Locate the cell with the specified text and output its (x, y) center coordinate. 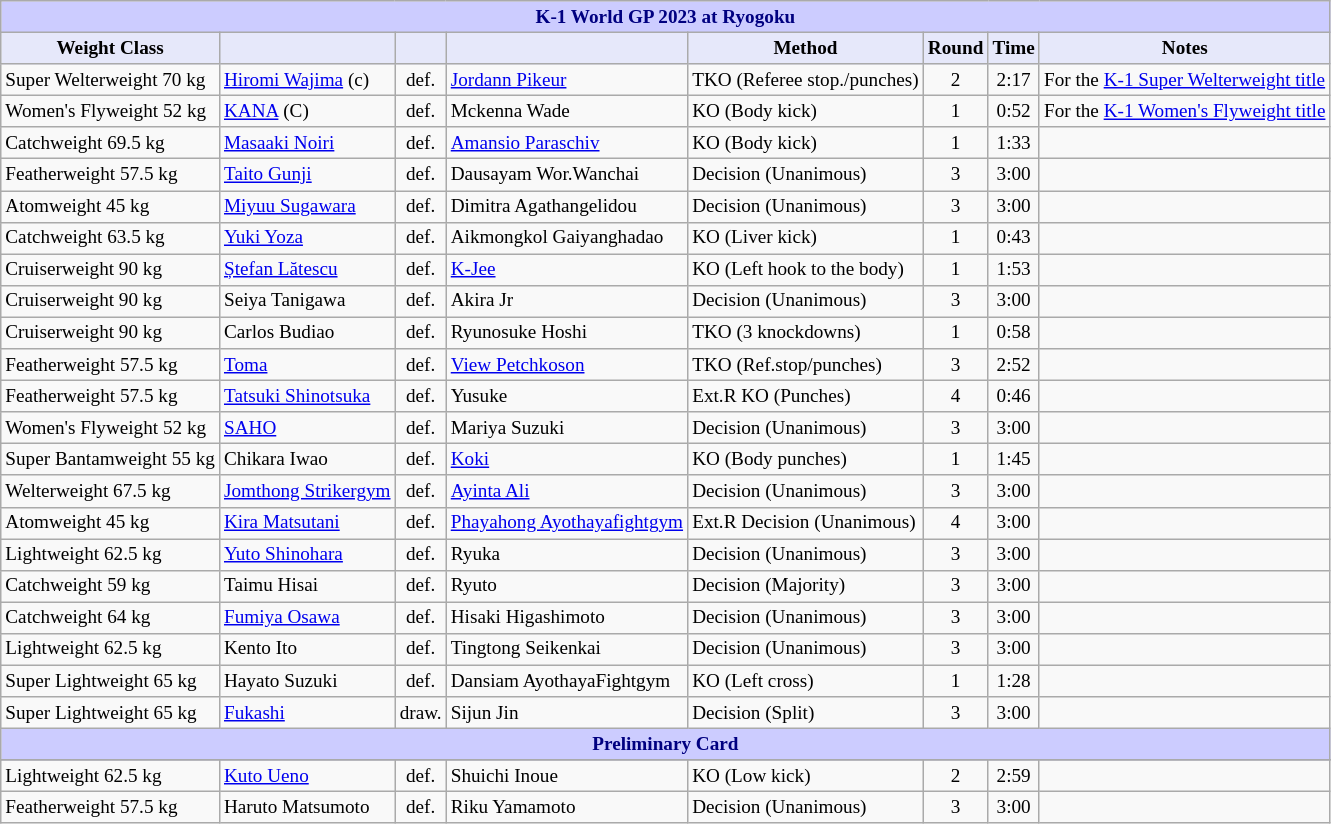
Hiromi Wajima (c) (307, 80)
Fumiya Osawa (307, 618)
Ryunosuke Hoshi (566, 333)
Preliminary Card (666, 744)
Chikara Iwao (307, 460)
Ștefan Lătescu (307, 270)
Catchweight 63.5 kg (110, 238)
KO (Left cross) (806, 681)
Hayato Suzuki (307, 681)
KANA (C) (307, 111)
Phayahong Ayothayafightgym (566, 523)
2:17 (1014, 80)
0:58 (1014, 333)
Taimu Hisai (307, 586)
TKO (Referee stop./punches) (806, 80)
SAHO (307, 428)
Riku Yamamoto (566, 808)
Haruto Matsumoto (307, 808)
Fukashi (307, 713)
Catchweight 69.5 kg (110, 143)
K-Jee (566, 270)
Round (956, 48)
Decision (Majority) (806, 586)
Koki (566, 460)
Decision (Split) (806, 713)
TKO (Ref.stop/punches) (806, 365)
2:52 (1014, 365)
Yuto Shinohara (307, 554)
For the K-1 Women's Flyweight title (1184, 111)
1:53 (1014, 270)
Toma (307, 365)
0:52 (1014, 111)
Ryuto (566, 586)
Super Bantamweight 55 kg (110, 460)
Ryuka (566, 554)
Kento Ito (307, 649)
Hisaki Higashimoto (566, 618)
Weight Class (110, 48)
Yusuke (566, 396)
1:45 (1014, 460)
Super Welterweight 70 kg (110, 80)
TKO (3 knockdowns) (806, 333)
View Petchkoson (566, 365)
Ext.R KO (Punches) (806, 396)
Akira Jr (566, 301)
Amansio Paraschiv (566, 143)
Jomthong Strikergym (307, 491)
draw. (420, 713)
1:28 (1014, 681)
Jordann Pikeur (566, 80)
Carlos Budiao (307, 333)
0:46 (1014, 396)
KO (Low kick) (806, 776)
Masaaki Noiri (307, 143)
1:33 (1014, 143)
Tatsuki Shinotsuka (307, 396)
0:43 (1014, 238)
Dimitra Agathangelidou (566, 206)
Mariya Suzuki (566, 428)
Dansiam AyothayaFightgym (566, 681)
Time (1014, 48)
Miyuu Sugawara (307, 206)
Aikmongkol Gaiyanghadao (566, 238)
Ext.R Decision (Unanimous) (806, 523)
Dausayam Wor.Wanchai (566, 175)
KO (Liver kick) (806, 238)
Method (806, 48)
Seiya Tanigawa (307, 301)
KO (Left hook to the body) (806, 270)
Yuki Yoza (307, 238)
Ayinta Ali (566, 491)
Kira Matsutani (307, 523)
K-1 World GP 2023 at Ryogoku (666, 17)
Kuto Ueno (307, 776)
Taito Gunji (307, 175)
Tingtong Seikenkai (566, 649)
Welterweight 67.5 kg (110, 491)
2:59 (1014, 776)
Shuichi Inoue (566, 776)
Mckenna Wade (566, 111)
KO (Body punches) (806, 460)
Notes (1184, 48)
Catchweight 64 kg (110, 618)
Catchweight 59 kg (110, 586)
Sijun Jin (566, 713)
For the K-1 Super Welterweight title (1184, 80)
